Determine the (X, Y) coordinate at the center of the cell enclosing the given text.  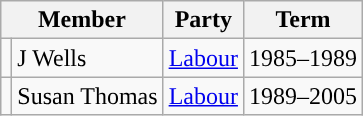
Party (203, 20)
Member (82, 20)
1985–1989 (302, 58)
Term (302, 20)
J Wells (88, 58)
1989–2005 (302, 96)
Susan Thomas (88, 96)
